Search for the cell housing the specified text and yield its (x, y) center coordinate. 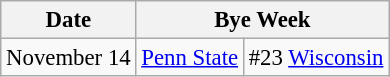
Penn State (190, 58)
#23 Wisconsin (316, 58)
November 14 (68, 58)
Date (68, 20)
Bye Week (262, 20)
